Pinpoint the cell where the given text exists, returning its (X, Y) midpoint coordinate. 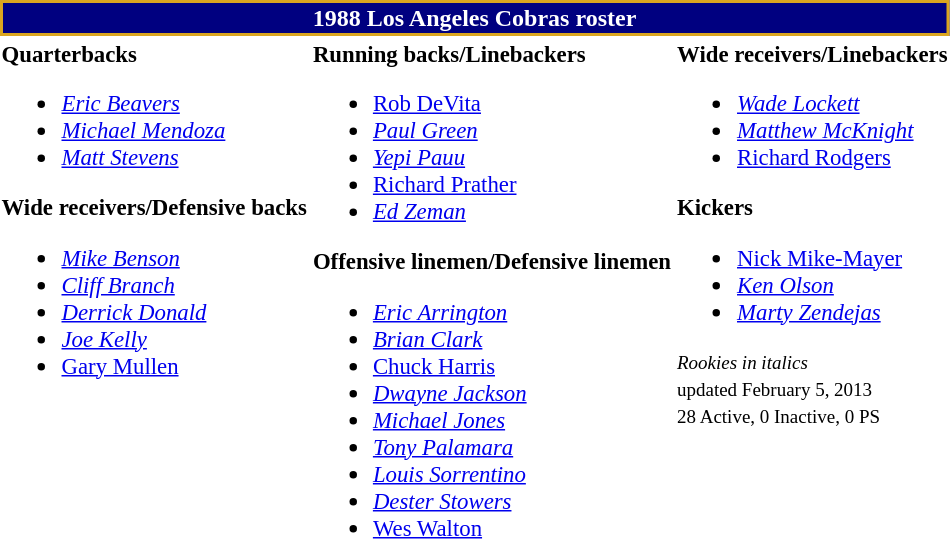
1988 Los Angeles Cobras roster (474, 18)
